Search for the cell housing the specified text and yield its (x, y) center coordinate. 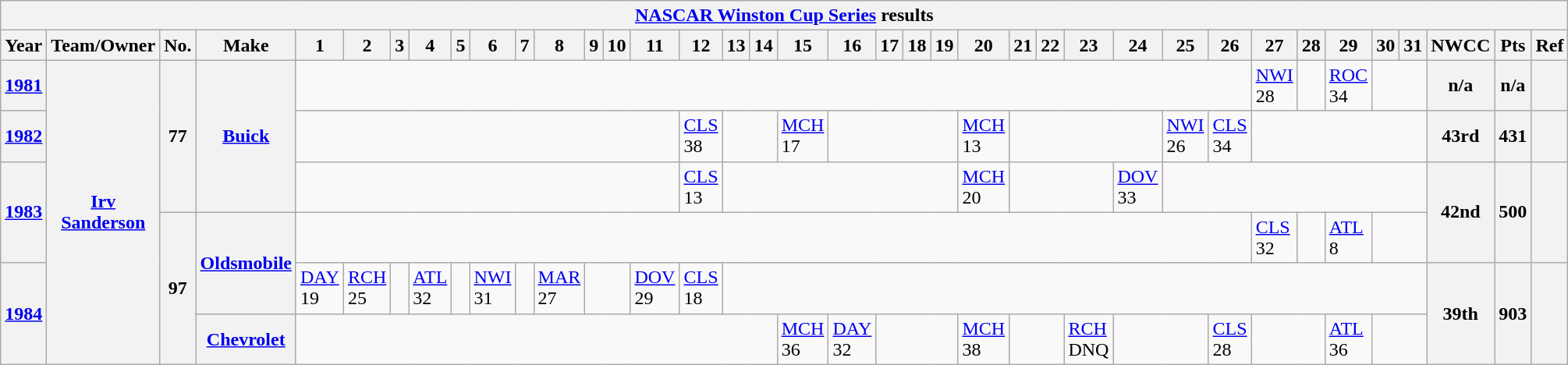
1981 (23, 86)
97 (178, 289)
1983 (23, 212)
DOV29 (655, 289)
Team/Owner (103, 45)
500 (1513, 212)
MAR27 (559, 289)
14 (763, 45)
MCH13 (984, 136)
Make (246, 45)
ATL36 (1348, 338)
MCH20 (984, 187)
9 (594, 45)
DOV33 (1137, 187)
431 (1513, 136)
13 (736, 45)
903 (1513, 314)
7 (524, 45)
1982 (23, 136)
MCH38 (984, 338)
3 (399, 45)
19 (944, 45)
ROC34 (1348, 86)
6 (493, 45)
21 (1023, 45)
22 (1050, 45)
23 (1089, 45)
18 (917, 45)
20 (984, 45)
77 (178, 136)
27 (1275, 45)
17 (889, 45)
Irv Sanderson (103, 212)
NASCAR Winston Cup Series results (785, 16)
Pts (1513, 45)
ATL32 (431, 289)
NWI28 (1275, 86)
5 (460, 45)
NWI31 (493, 289)
NWI26 (1186, 136)
ATL8 (1348, 237)
No. (178, 45)
25 (1186, 45)
CLS13 (701, 187)
42nd (1460, 212)
CLS32 (1275, 237)
MCH36 (803, 338)
26 (1229, 45)
Oldsmobile (246, 263)
16 (852, 45)
11 (655, 45)
10 (616, 45)
NWCC (1460, 45)
24 (1137, 45)
CLS18 (701, 289)
CLS28 (1229, 338)
DAY19 (320, 289)
12 (701, 45)
Chevrolet (246, 338)
31 (1414, 45)
MCH17 (803, 136)
CLS34 (1229, 136)
RCH25 (367, 289)
30 (1385, 45)
39th (1460, 314)
2 (367, 45)
4 (431, 45)
1 (320, 45)
Buick (246, 136)
15 (803, 45)
43rd (1460, 136)
DAY32 (852, 338)
RCHDNQ (1089, 338)
29 (1348, 45)
CLS38 (701, 136)
1984 (23, 314)
Ref (1549, 45)
28 (1311, 45)
Year (23, 45)
8 (559, 45)
